Pinpoint the cell where the given text exists, returning its (x, y) midpoint coordinate. 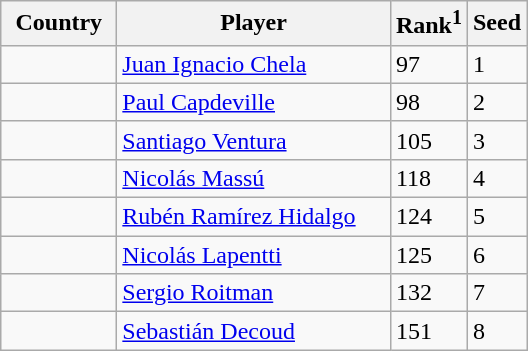
151 (428, 331)
98 (428, 102)
Country (59, 24)
124 (428, 217)
Juan Ignacio Chela (254, 64)
Seed (496, 24)
Nicolás Lapentti (254, 255)
3 (496, 140)
2 (496, 102)
Sergio Roitman (254, 293)
8 (496, 331)
Player (254, 24)
118 (428, 178)
Rubén Ramírez Hidalgo (254, 217)
97 (428, 64)
125 (428, 255)
132 (428, 293)
6 (496, 255)
Sebastián Decoud (254, 331)
105 (428, 140)
4 (496, 178)
Paul Capdeville (254, 102)
Santiago Ventura (254, 140)
7 (496, 293)
Rank1 (428, 24)
5 (496, 217)
1 (496, 64)
Nicolás Massú (254, 178)
